Return [X, Y] of the center of cell containing provided text 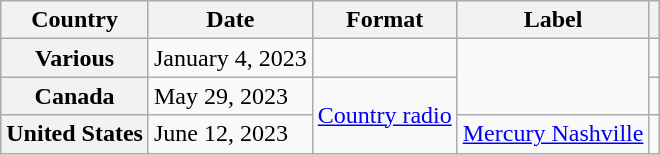
May 29, 2023 [230, 96]
United States [75, 134]
Country radio [384, 115]
Format [384, 20]
Label [553, 20]
Date [230, 20]
Country [75, 20]
Canada [75, 96]
June 12, 2023 [230, 134]
Mercury Nashville [553, 134]
January 4, 2023 [230, 58]
Various [75, 58]
